Pinpoint the cell where the given text exists, returning its (X, Y) midpoint coordinate. 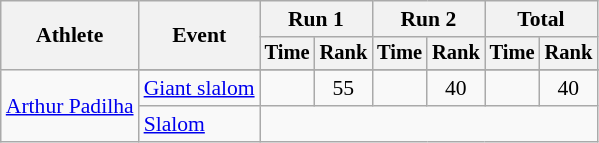
Run 2 (428, 19)
Event (200, 36)
Giant slalom (200, 88)
55 (344, 88)
Arthur Padilha (70, 106)
Slalom (200, 124)
Athlete (70, 36)
Total (541, 19)
Run 1 (316, 19)
